Determine the (x, y) coordinate at the center of the cell enclosing the given text.  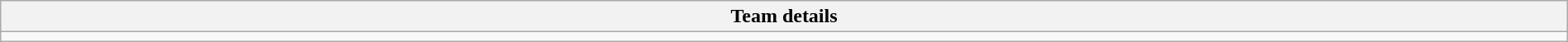
Team details (784, 16)
